Return (x, y) of the center of cell containing provided text 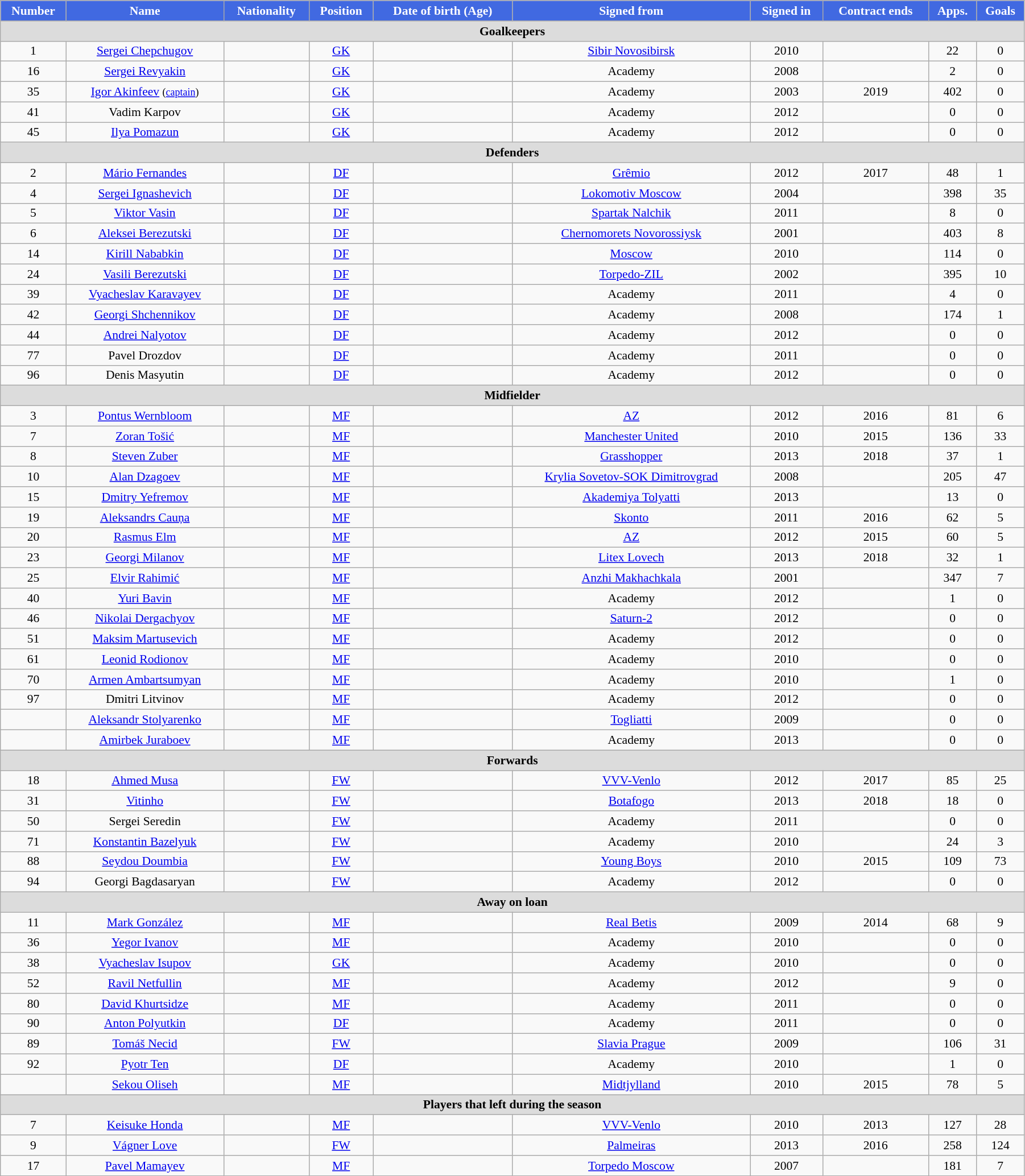
37 (952, 457)
28 (1001, 1125)
Amirbek Juraboev (144, 740)
Vyacheslav Karavayev (144, 295)
Skonto (631, 517)
Georgi Shchennikov (144, 315)
14 (33, 254)
51 (33, 639)
Yegor Ivanov (144, 943)
Sergei Seredin (144, 821)
97 (33, 699)
Defenders (512, 153)
Litex Lovech (631, 558)
124 (1001, 1145)
205 (952, 477)
114 (952, 254)
174 (952, 315)
Midfielder (512, 396)
Name (144, 11)
Aleksei Berezutski (144, 234)
403 (952, 234)
19 (33, 517)
13 (952, 497)
Togliatti (631, 720)
92 (33, 1065)
Lokomotiv Moscow (631, 193)
Georgi Milanov (144, 558)
Midtjylland (631, 1084)
Georgi Bagdasaryan (144, 882)
Spartak Nalchik (631, 213)
Sekou Oliseh (144, 1084)
Moscow (631, 254)
77 (33, 355)
22 (952, 51)
94 (33, 882)
Viktor Vasin (144, 213)
Nikolai Dergachyov (144, 619)
Ilya Pomazun (144, 132)
Players that left during the season (512, 1105)
47 (1001, 477)
Steven Zuber (144, 457)
39 (33, 295)
44 (33, 335)
90 (33, 1024)
42 (33, 315)
46 (33, 619)
71 (33, 842)
32 (952, 558)
Sergei Chepchugov (144, 51)
Contract ends (875, 11)
2002 (786, 274)
Signed from (631, 11)
Goalkeepers (512, 31)
Chernomorets Novorossiysk (631, 234)
48 (952, 173)
Vyacheslav Isupov (144, 963)
38 (33, 963)
80 (33, 1004)
Rasmus Elm (144, 537)
33 (1001, 436)
2019 (875, 92)
Keisuke Honda (144, 1125)
Mário Fernandes (144, 173)
David Khurtsidze (144, 1004)
62 (952, 517)
Forwards (512, 760)
Kirill Nababkin (144, 254)
60 (952, 537)
Aleksandrs Cauņa (144, 517)
50 (33, 821)
Dmitri Litvinov (144, 699)
Maksim Martusevich (144, 639)
106 (952, 1044)
Yuri Bavin (144, 598)
88 (33, 862)
398 (952, 193)
Ravil Netfullin (144, 983)
81 (952, 416)
2003 (786, 92)
Vágner Love (144, 1145)
Saturn-2 (631, 619)
Vitinho (144, 801)
68 (952, 922)
Signed in (786, 11)
Konstantin Bazelyuk (144, 842)
73 (1001, 862)
136 (952, 436)
Manchester United (631, 436)
40 (33, 598)
Anton Polyutkin (144, 1024)
Sergei Ignashevich (144, 193)
Away on loan (512, 902)
Ahmed Musa (144, 781)
347 (952, 578)
Real Betis (631, 922)
Nationality (266, 11)
Pyotr Ten (144, 1065)
2007 (786, 1166)
Pavel Mamayev (144, 1166)
11 (33, 922)
Akademiya Tolyatti (631, 497)
Grasshopper (631, 457)
181 (952, 1166)
15 (33, 497)
Elvir Rahimić (144, 578)
Andrei Nalyotov (144, 335)
Goals (1001, 11)
Leonid Rodionov (144, 659)
Anzhi Makhachkala (631, 578)
258 (952, 1145)
Position (341, 11)
23 (33, 558)
402 (952, 92)
Number (33, 11)
Botafogo (631, 801)
Alan Dzagoev (144, 477)
45 (33, 132)
Slavia Prague (631, 1044)
Young Boys (631, 862)
Denis Masyutin (144, 375)
Aleksandr Stolyarenko (144, 720)
Palmeiras (631, 1145)
20 (33, 537)
Tomáš Necid (144, 1044)
Torpedo-ZIL (631, 274)
16 (33, 72)
96 (33, 375)
Mark González (144, 922)
109 (952, 862)
Dmitry Yefremov (144, 497)
Grêmio (631, 173)
52 (33, 983)
395 (952, 274)
Krylia Sovetov-SOK Dimitrovgrad (631, 477)
Igor Akinfeev (captain) (144, 92)
Pontus Wernbloom (144, 416)
2014 (875, 922)
61 (33, 659)
Armen Ambartsumyan (144, 680)
Date of birth (Age) (443, 11)
Sibir Novosibirsk (631, 51)
Sergei Revyakin (144, 72)
Vasili Berezutski (144, 274)
2004 (786, 193)
Seydou Doumbia (144, 862)
Torpedo Moscow (631, 1166)
85 (952, 781)
17 (33, 1166)
70 (33, 680)
Pavel Drozdov (144, 355)
41 (33, 112)
36 (33, 943)
89 (33, 1044)
Vadim Karpov (144, 112)
127 (952, 1125)
Apps. (952, 11)
Zoran Tošić (144, 436)
78 (952, 1084)
